Return (x, y) of the center of cell containing provided text 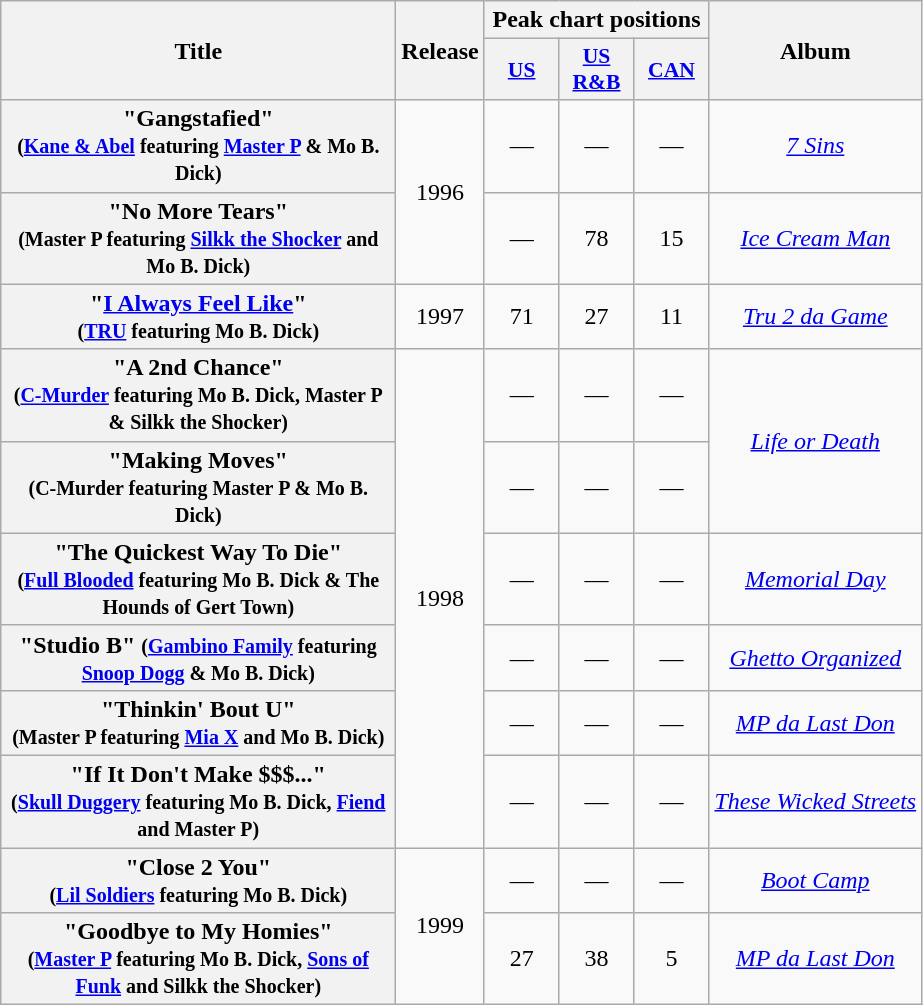
"Goodbye to My Homies"(Master P featuring Mo B. Dick, Sons of Funk and Silkk the Shocker) (198, 959)
"Gangstafied"(Kane & Abel featuring Master P & Mo B. Dick) (198, 146)
"Close 2 You"(Lil Soldiers featuring Mo B. Dick) (198, 880)
Album (816, 50)
Ghetto Organized (816, 658)
"Studio B" (Gambino Family featuring Snoop Dogg & Mo B. Dick) (198, 658)
"A 2nd Chance"(C-Murder featuring Mo B. Dick, Master P & Silkk the Shocker) (198, 395)
"I Always Feel Like"(TRU featuring Mo B. Dick) (198, 316)
71 (522, 316)
Life or Death (816, 441)
"Making Moves"(C-Murder featuring Master P & Mo B. Dick) (198, 487)
USR&B (596, 70)
38 (596, 959)
Memorial Day (816, 579)
Peak chart positions (596, 20)
5 (672, 959)
"The Quickest Way To Die"(Full Blooded featuring Mo B. Dick & The Hounds of Gert Town) (198, 579)
US (522, 70)
"No More Tears"(Master P featuring Silkk the Shocker and Mo B. Dick) (198, 238)
11 (672, 316)
1999 (440, 926)
These Wicked Streets (816, 801)
78 (596, 238)
CAN (672, 70)
15 (672, 238)
Ice Cream Man (816, 238)
"If It Don't Make $$$..."(Skull Duggery featuring Mo B. Dick, Fiend and Master P) (198, 801)
Boot Camp (816, 880)
1997 (440, 316)
7 Sins (816, 146)
Release (440, 50)
1998 (440, 598)
Title (198, 50)
"Thinkin' Bout U"(Master P featuring Mia X and Mo B. Dick) (198, 722)
Tru 2 da Game (816, 316)
1996 (440, 192)
